Determine the [X, Y] coordinate at the center of the cell enclosing the given text.  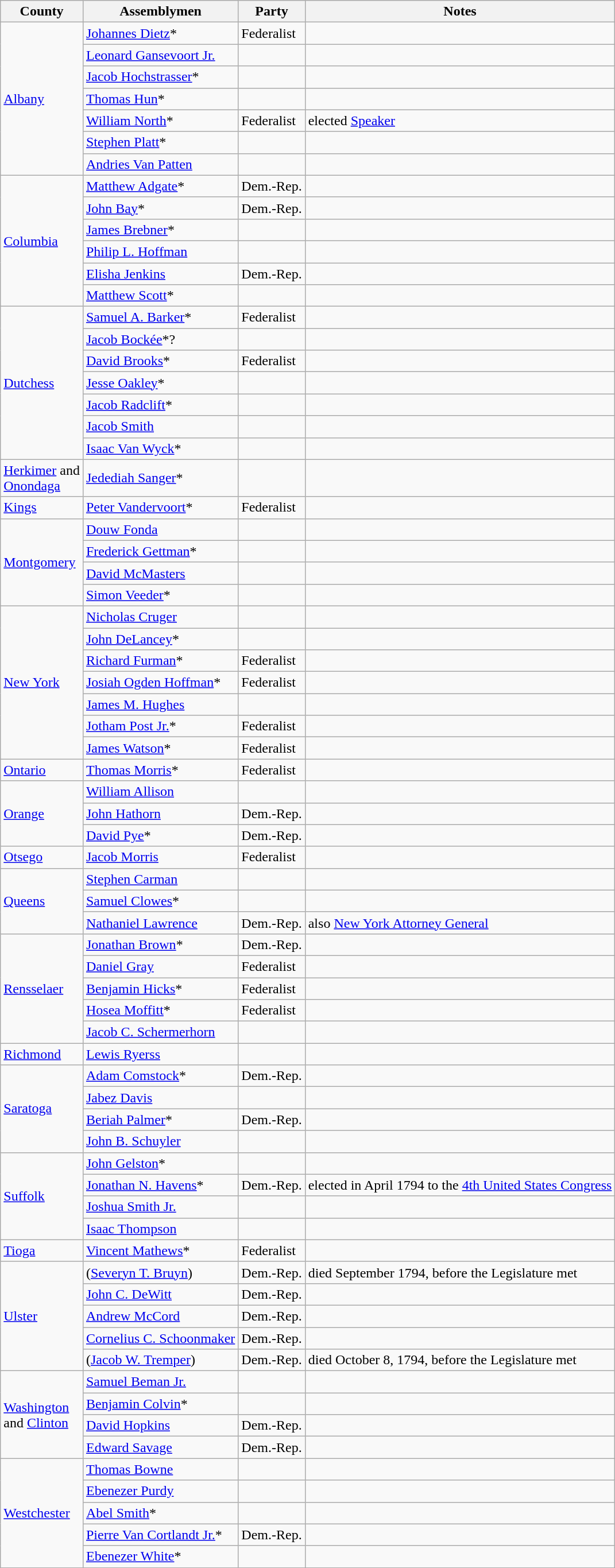
(Severyn T. Bruyn) [160, 1272]
Notes [460, 11]
Jacob Smith [160, 427]
Nathaniel Lawrence [160, 923]
Party [272, 11]
Samuel Beman Jr. [160, 1382]
John C. DeWitt [160, 1294]
died September 1794, before the Legislature met [460, 1272]
Jotham Post Jr.* [160, 726]
Columbia [42, 241]
John DeLancey* [160, 639]
Ebenezer Purdy [160, 1491]
Tioga [42, 1250]
Herkimer and Onondaga [42, 478]
Montgomery [42, 562]
David Brooks* [160, 361]
Queens [42, 901]
Matthew Adgate* [160, 186]
Orange [42, 814]
New York [42, 682]
Albany [42, 99]
William North* [160, 121]
Douw Fonda [160, 529]
Jacob Hochstrasser* [160, 77]
Andries Van Patten [160, 164]
Richard Furman* [160, 661]
elected in April 1794 to the 4th United States Congress [460, 1185]
Benjamin Colvin* [160, 1404]
Thomas Morris* [160, 770]
John B. Schuyler [160, 1141]
Vincent Mathews* [160, 1250]
Stephen Platt* [160, 142]
Cornelius C. Schoonmaker [160, 1338]
Jonathan Brown* [160, 944]
Samuel A. Barker* [160, 318]
Jacob C. Schermerhorn [160, 1032]
Isaac Thompson [160, 1229]
Simon Veeder* [160, 595]
Jabez Davis [160, 1098]
Thomas Bowne [160, 1469]
James M. Hughes [160, 704]
Matthew Scott* [160, 296]
William Allison [160, 792]
Thomas Hun* [160, 99]
Peter Vandervoort* [160, 508]
Andrew McCord [160, 1316]
Josiah Ogden Hoffman* [160, 683]
David Pye* [160, 835]
Ulster [42, 1316]
David McMasters [160, 573]
Jacob Radclift* [160, 405]
Joshua Smith Jr. [160, 1207]
Westchester [42, 1513]
Jesse Oakley* [160, 383]
Jedediah Sanger* [160, 478]
Adam Comstock* [160, 1076]
Abel Smith* [160, 1513]
Johannes Dietz* [160, 33]
Edward Savage [160, 1447]
(Jacob W. Tremper) [160, 1360]
Saratoga [42, 1109]
Nicholas Cruger [160, 617]
Samuel Clowes* [160, 901]
Isaac Van Wyck* [160, 448]
Richmond [42, 1054]
Ontario [42, 770]
Otsego [42, 857]
Ebenezer White* [160, 1557]
Hosea Moffitt* [160, 1011]
Leonard Gansevoort Jr. [160, 55]
Jonathan N. Havens* [160, 1185]
Daniel Gray [160, 966]
Benjamin Hicks* [160, 988]
elected Speaker [460, 121]
Washington and Clinton [42, 1415]
Rensselaer [42, 988]
John Gelston* [160, 1163]
Dutchess [42, 383]
James Brebner* [160, 230]
John Bay* [160, 208]
Beriah Palmer* [160, 1120]
James Watson* [160, 748]
Jacob Morris [160, 857]
Assemblymen [160, 11]
Philip L. Hoffman [160, 251]
Stephen Carman [160, 879]
Frederick Gettman* [160, 551]
County [42, 11]
Pierre Van Cortlandt Jr.* [160, 1535]
also New York Attorney General [460, 923]
David Hopkins [160, 1426]
Suffolk [42, 1196]
Jacob Bockée*? [160, 339]
Kings [42, 508]
died October 8, 1794, before the Legislature met [460, 1360]
John Hathorn [160, 814]
Lewis Ryerss [160, 1054]
Elisha Jenkins [160, 274]
